Find where the given text appears and provide that cell's center as (X, Y) coordinate. 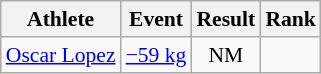
Rank (290, 19)
Athlete (61, 19)
Result (226, 19)
NM (226, 55)
Oscar Lopez (61, 55)
Event (156, 19)
−59 kg (156, 55)
